From the cell containing the given text, extract its center point as (X, Y) coordinate. 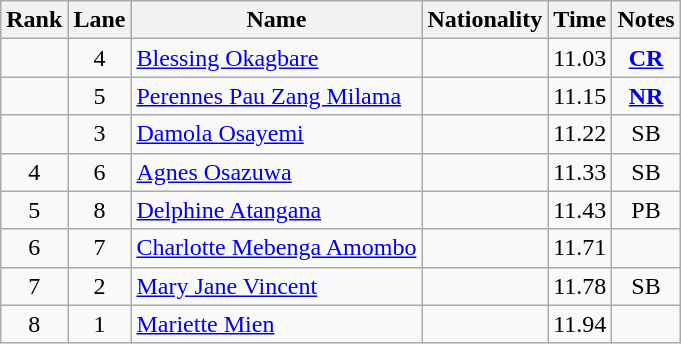
11.03 (580, 58)
2 (100, 286)
Agnes Osazuwa (276, 172)
Mariette Mien (276, 324)
Notes (646, 20)
11.15 (580, 96)
11.71 (580, 248)
Mary Jane Vincent (276, 286)
11.43 (580, 210)
Delphine Atangana (276, 210)
Blessing Okagbare (276, 58)
1 (100, 324)
Name (276, 20)
CR (646, 58)
11.22 (580, 134)
Perennes Pau Zang Milama (276, 96)
PB (646, 210)
Lane (100, 20)
Rank (34, 20)
Nationality (485, 20)
Damola Osayemi (276, 134)
3 (100, 134)
Time (580, 20)
11.78 (580, 286)
Charlotte Mebenga Amombo (276, 248)
11.33 (580, 172)
11.94 (580, 324)
NR (646, 96)
